Determine the [X, Y] coordinate at the center of the cell enclosing the given text.  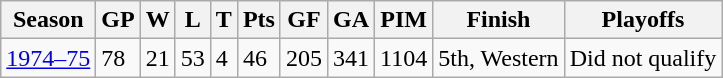
Finish [498, 20]
T [224, 20]
GF [304, 20]
Did not qualify [643, 58]
53 [192, 58]
46 [258, 58]
W [158, 20]
4 [224, 58]
Playoffs [643, 20]
1104 [404, 58]
21 [158, 58]
78 [118, 58]
Season [48, 20]
GP [118, 20]
GA [352, 20]
Pts [258, 20]
205 [304, 58]
1974–75 [48, 58]
341 [352, 58]
L [192, 20]
PIM [404, 20]
5th, Western [498, 58]
